Return the [X, Y] coordinate for the center point of the cell that contains the specified text.  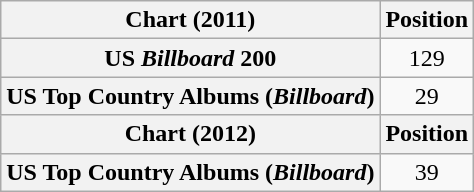
US Billboard 200 [190, 58]
39 [427, 172]
Chart (2011) [190, 20]
29 [427, 96]
Chart (2012) [190, 134]
129 [427, 58]
